Identify which cell holds the provided text, then report its (X, Y) central coordinate. 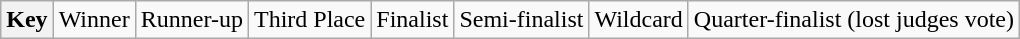
Finalist (412, 20)
Winner (94, 20)
Third Place (309, 20)
Semi-finalist (522, 20)
Runner-up (192, 20)
Wildcard (638, 20)
Quarter-finalist (lost judges vote) (854, 20)
Key (27, 20)
